Scan for the cell matching the given text and deliver its (x, y) coordinate at center. 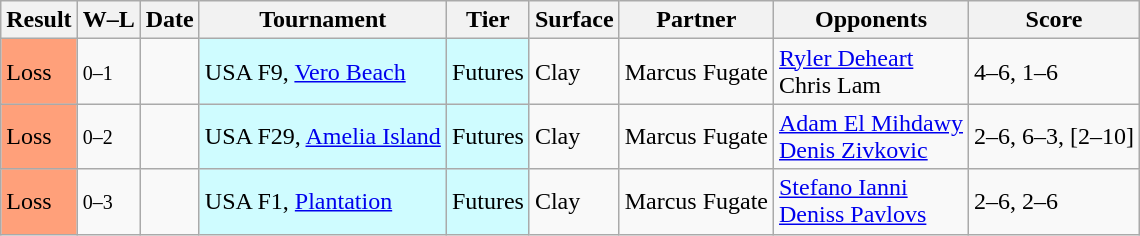
USA F1, Plantation (322, 202)
USA F9, Vero Beach (322, 72)
Tournament (322, 20)
Opponents (870, 20)
Result (39, 20)
Score (1054, 20)
Stefano Ianni Deniss Pavlovs (870, 202)
Adam El Mihdawy Denis Zivkovic (870, 136)
Date (170, 20)
Tier (488, 20)
Ryler Deheart Chris Lam (870, 72)
USA F29, Amelia Island (322, 136)
4–6, 1–6 (1054, 72)
Surface (574, 20)
0–1 (108, 72)
0–2 (108, 136)
W–L (108, 20)
0–3 (108, 202)
2–6, 6–3, [2–10] (1054, 136)
2–6, 2–6 (1054, 202)
Partner (696, 20)
